Output the [X, Y] coordinate of the center of the cell containing the given text.  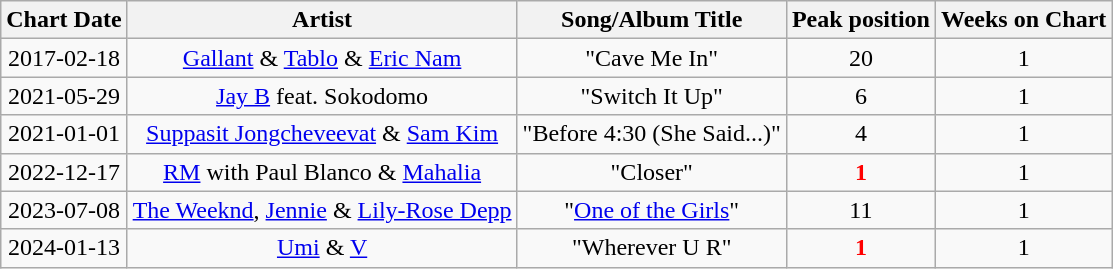
Chart Date [64, 20]
"Wherever U R" [652, 248]
"Before 4:30 (She Said...)" [652, 134]
2021-05-29 [64, 96]
Artist [322, 20]
The Weeknd, Jennie & Lily-Rose Depp [322, 210]
2022-12-17 [64, 172]
2021-01-01 [64, 134]
2017-02-18 [64, 58]
2024-01-13 [64, 248]
"One of the Girls" [652, 210]
4 [860, 134]
"Cave Me In" [652, 58]
Jay B feat. Sokodomo [322, 96]
Suppasit Jongcheveevat & Sam Kim [322, 134]
Gallant & Tablo & Eric Nam [322, 58]
Peak position [860, 20]
2023-07-08 [64, 210]
20 [860, 58]
6 [860, 96]
"Closer" [652, 172]
Weeks on Chart [1023, 20]
Song/Album Title [652, 20]
"Switch It Up" [652, 96]
RM with Paul Blanco & Mahalia [322, 172]
Umi & V [322, 248]
11 [860, 210]
